Pinpoint the cell where the given text exists, returning its [X, Y] midpoint coordinate. 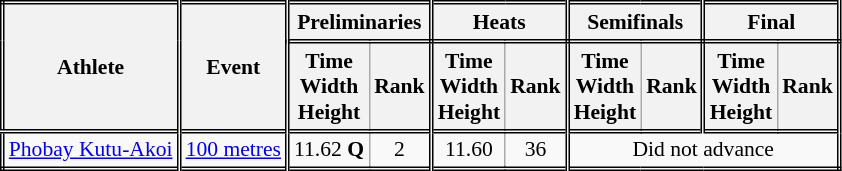
Preliminaries [360, 22]
11.60 [468, 150]
Phobay Kutu-Akoi [90, 150]
100 metres [233, 150]
Final [771, 22]
Athlete [90, 67]
11.62 Q [329, 150]
2 [400, 150]
Event [233, 67]
Semifinals [635, 22]
36 [536, 150]
Heats [499, 22]
Did not advance [703, 150]
